Pinpoint the cell where the given text exists, returning its [X, Y] midpoint coordinate. 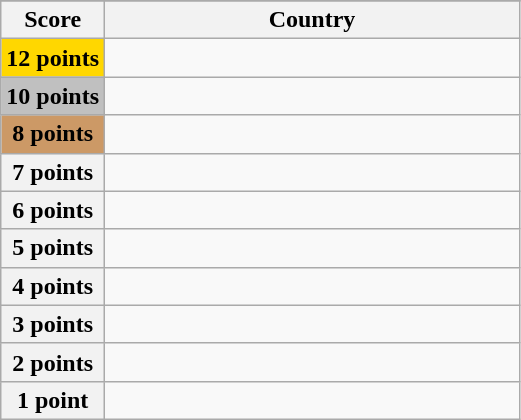
4 points [53, 286]
2 points [53, 362]
10 points [53, 96]
5 points [53, 248]
Country [312, 20]
3 points [53, 324]
8 points [53, 134]
Score [53, 20]
6 points [53, 210]
7 points [53, 172]
1 point [53, 400]
12 points [53, 58]
